Pinpoint the cell where the given text exists, returning its (x, y) midpoint coordinate. 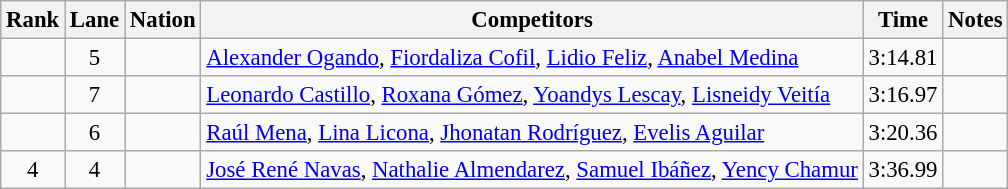
Leonardo Castillo, Roxana Gómez, Yoandys Lescay, Lisneidy Veitía (532, 95)
6 (95, 133)
7 (95, 95)
3:14.81 (903, 58)
3:16.97 (903, 95)
Competitors (532, 20)
Rank (33, 20)
Notes (976, 20)
3:20.36 (903, 133)
Lane (95, 20)
Alexander Ogando, Fiordaliza Cofil, Lidio Feliz, Anabel Medina (532, 58)
Raúl Mena, Lina Licona, Jhonatan Rodríguez, Evelis Aguilar (532, 133)
Time (903, 20)
3:36.99 (903, 170)
5 (95, 58)
José René Navas, Nathalie Almendarez, Samuel Ibáñez, Yency Chamur (532, 170)
Nation (163, 20)
